Return the (x, y) coordinate for the center point of the cell that contains the specified text.  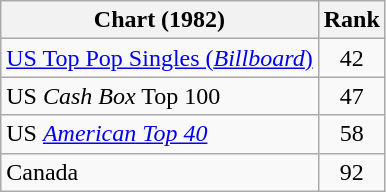
92 (352, 172)
Canada (160, 172)
US American Top 40 (160, 134)
US Cash Box Top 100 (160, 96)
US Top Pop Singles (Billboard) (160, 58)
Chart (1982) (160, 20)
58 (352, 134)
47 (352, 96)
42 (352, 58)
Rank (352, 20)
